Scan for the cell matching the given text and deliver its [x, y] coordinate at center. 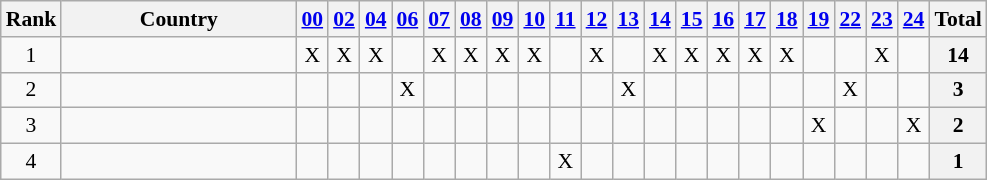
4 [32, 162]
16 [723, 19]
Total [958, 19]
04 [376, 19]
24 [914, 19]
15 [692, 19]
23 [882, 19]
18 [787, 19]
Rank [32, 19]
08 [471, 19]
13 [628, 19]
10 [534, 19]
22 [850, 19]
02 [344, 19]
00 [312, 19]
07 [439, 19]
06 [408, 19]
11 [566, 19]
Country [178, 19]
17 [755, 19]
12 [597, 19]
19 [819, 19]
09 [503, 19]
